For the text-containing cell, return its midpoint in [X, Y] coordinate format. 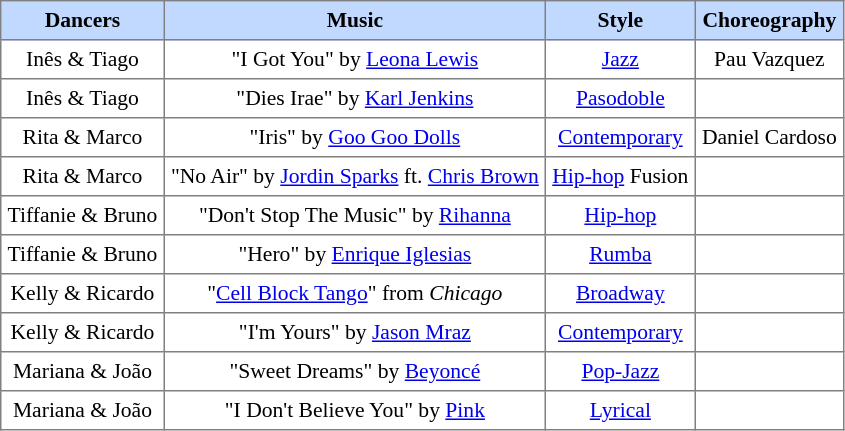
"I Don't Believe You" by Pink [354, 410]
Broadway [621, 294]
Choreography [769, 20]
"I Got You" by Leona Lewis [354, 60]
"Dies Irae" by Karl Jenkins [354, 98]
"No Air" by Jordin Sparks ft. Chris Brown [354, 176]
Jazz [621, 60]
Daniel Cardoso [769, 138]
Rumba [621, 254]
Pasodoble [621, 98]
Hip-hop Fusion [621, 176]
"Iris" by Goo Goo Dolls [354, 138]
Style [621, 20]
Pau Vazquez [769, 60]
"Hero" by Enrique Iglesias [354, 254]
Dancers [82, 20]
Music [354, 20]
Hip-hop [621, 216]
"Don't Stop The Music" by Rihanna [354, 216]
Pop-Jazz [621, 372]
"Cell Block Tango" from Chicago [354, 294]
"Sweet Dreams" by Beyoncé [354, 372]
Lyrical [621, 410]
"I'm Yours" by Jason Mraz [354, 332]
